Pinpoint the cell where the given text exists, returning its (x, y) midpoint coordinate. 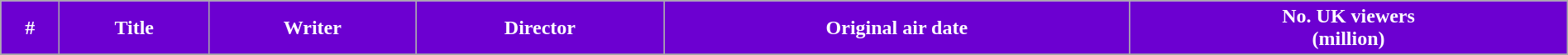
# (30, 28)
Writer (313, 28)
Original air date (896, 28)
No. UK viewers(million) (1348, 28)
Title (134, 28)
Director (540, 28)
